Detect which cell encompasses the target text, then output its (X, Y) center coordinate. 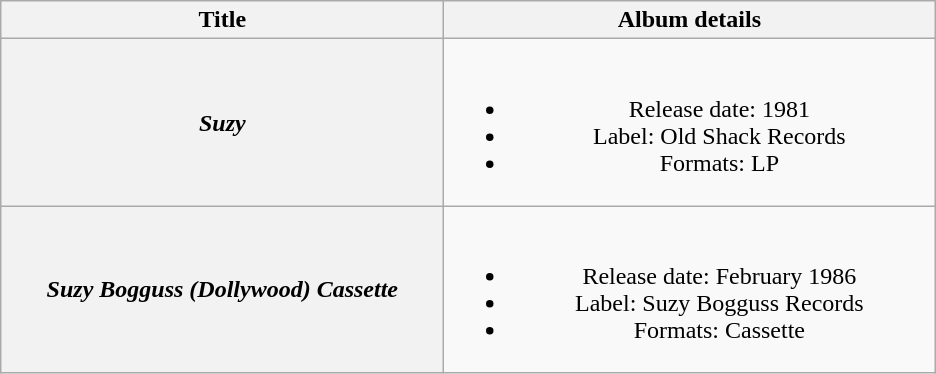
Release date: 1981Label: Old Shack RecordsFormats: LP (690, 122)
Title (222, 20)
Suzy Bogguss (Dollywood) Cassette (222, 290)
Album details (690, 20)
Release date: February 1986Label: Suzy Bogguss RecordsFormats: Cassette (690, 290)
Suzy (222, 122)
